Identify which cell holds the provided text, then report its [x, y] central coordinate. 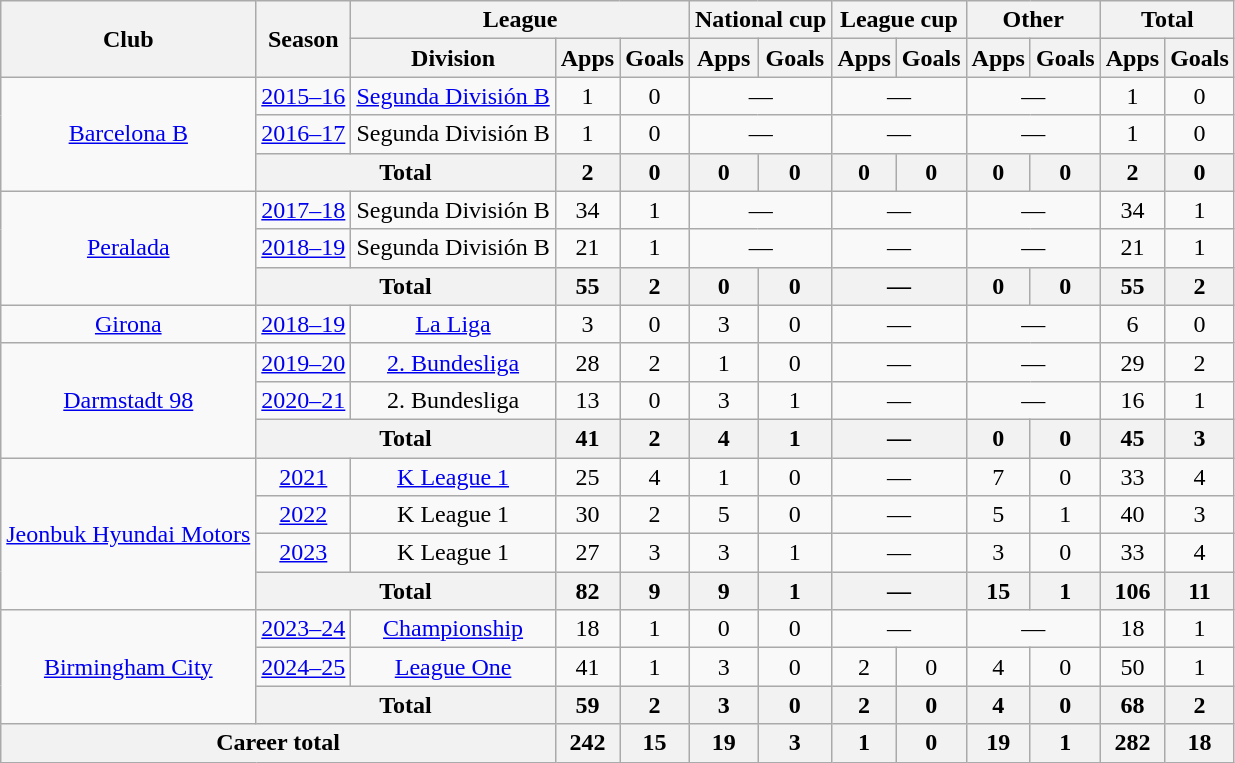
6 [1132, 324]
Season [304, 39]
2023 [304, 553]
25 [587, 477]
2022 [304, 515]
Other [1033, 20]
45 [1132, 438]
27 [587, 553]
68 [1132, 705]
13 [587, 400]
La Liga [453, 324]
106 [1132, 591]
242 [587, 743]
Darmstadt 98 [128, 400]
2017–18 [304, 210]
2015–16 [304, 96]
Club [128, 39]
Division [453, 58]
National cup [760, 20]
2020–21 [304, 400]
30 [587, 515]
League [520, 20]
59 [587, 705]
28 [587, 362]
Girona [128, 324]
82 [587, 591]
282 [1132, 743]
11 [1200, 591]
2021 [304, 477]
2023–24 [304, 629]
Championship [453, 629]
29 [1132, 362]
Barcelona B [128, 134]
Career total [278, 743]
Peralada [128, 248]
League cup [899, 20]
16 [1132, 400]
Birmingham City [128, 667]
50 [1132, 667]
2024–25 [304, 667]
2016–17 [304, 134]
2019–20 [304, 362]
7 [998, 477]
Jeonbuk Hyundai Motors [128, 534]
40 [1132, 515]
League One [453, 667]
